Identify which cell holds the provided text, then report its (X, Y) central coordinate. 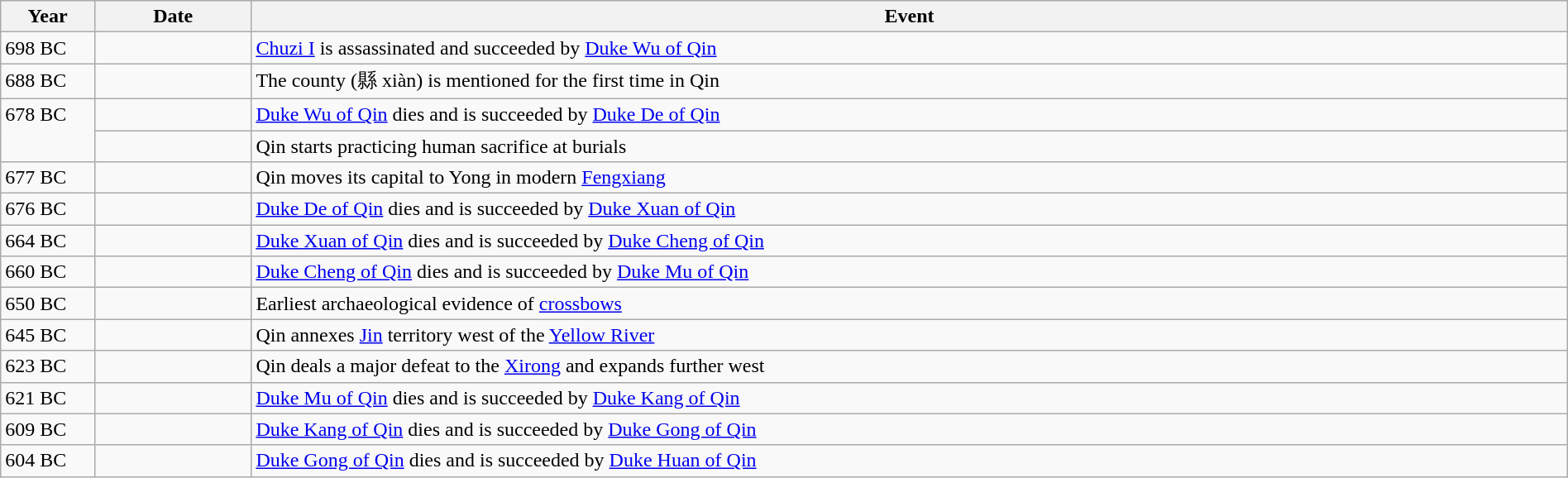
688 BC (48, 81)
Earliest archaeological evidence of crossbows (910, 304)
Qin moves its capital to Yong in modern Fengxiang (910, 178)
621 BC (48, 398)
Duke Xuan of Qin dies and is succeeded by Duke Cheng of Qin (910, 241)
Duke De of Qin dies and is succeeded by Duke Xuan of Qin (910, 209)
604 BC (48, 461)
698 BC (48, 48)
645 BC (48, 335)
Duke Kang of Qin dies and is succeeded by Duke Gong of Qin (910, 429)
Year (48, 17)
Duke Wu of Qin dies and is succeeded by Duke De of Qin (910, 114)
678 BC (48, 130)
Chuzi I is assassinated and succeeded by Duke Wu of Qin (910, 48)
Qin starts practicing human sacrifice at burials (910, 146)
676 BC (48, 209)
664 BC (48, 241)
Duke Gong of Qin dies and is succeeded by Duke Huan of Qin (910, 461)
Date (172, 17)
Event (910, 17)
660 BC (48, 272)
Duke Mu of Qin dies and is succeeded by Duke Kang of Qin (910, 398)
Qin deals a major defeat to the Xirong and expands further west (910, 366)
Duke Cheng of Qin dies and is succeeded by Duke Mu of Qin (910, 272)
677 BC (48, 178)
623 BC (48, 366)
The county (縣 xiàn) is mentioned for the first time in Qin (910, 81)
Qin annexes Jin territory west of the Yellow River (910, 335)
609 BC (48, 429)
650 BC (48, 304)
